Find where the given text appears and provide that cell's center as (x, y) coordinate. 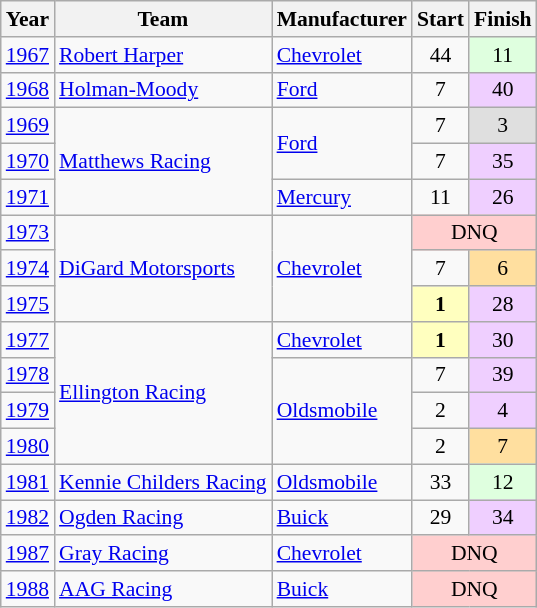
1971 (28, 197)
Manufacturer (342, 19)
Holman-Moody (163, 90)
33 (440, 482)
Team (163, 19)
4 (503, 411)
Finish (503, 19)
1973 (28, 233)
29 (440, 518)
34 (503, 518)
Gray Racing (163, 554)
1974 (28, 269)
30 (503, 340)
1977 (28, 340)
1968 (28, 90)
Ellington Racing (163, 393)
3 (503, 126)
1982 (28, 518)
DiGard Motorsports (163, 268)
1970 (28, 162)
40 (503, 90)
1969 (28, 126)
1988 (28, 589)
28 (503, 304)
39 (503, 375)
1980 (28, 447)
Robert Harper (163, 55)
Matthews Racing (163, 162)
6 (503, 269)
12 (503, 482)
Ogden Racing (163, 518)
1981 (28, 482)
Kennie Childers Racing (163, 482)
Mercury (342, 197)
44 (440, 55)
1979 (28, 411)
Year (28, 19)
26 (503, 197)
1967 (28, 55)
1975 (28, 304)
35 (503, 162)
1987 (28, 554)
AAG Racing (163, 589)
Start (440, 19)
1978 (28, 375)
